Return (x, y) of the center of cell containing provided text 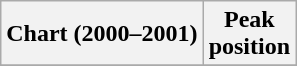
Peakposition (249, 34)
Chart (2000–2001) (102, 34)
